Pinpoint the cell where the given text exists, returning its [X, Y] midpoint coordinate. 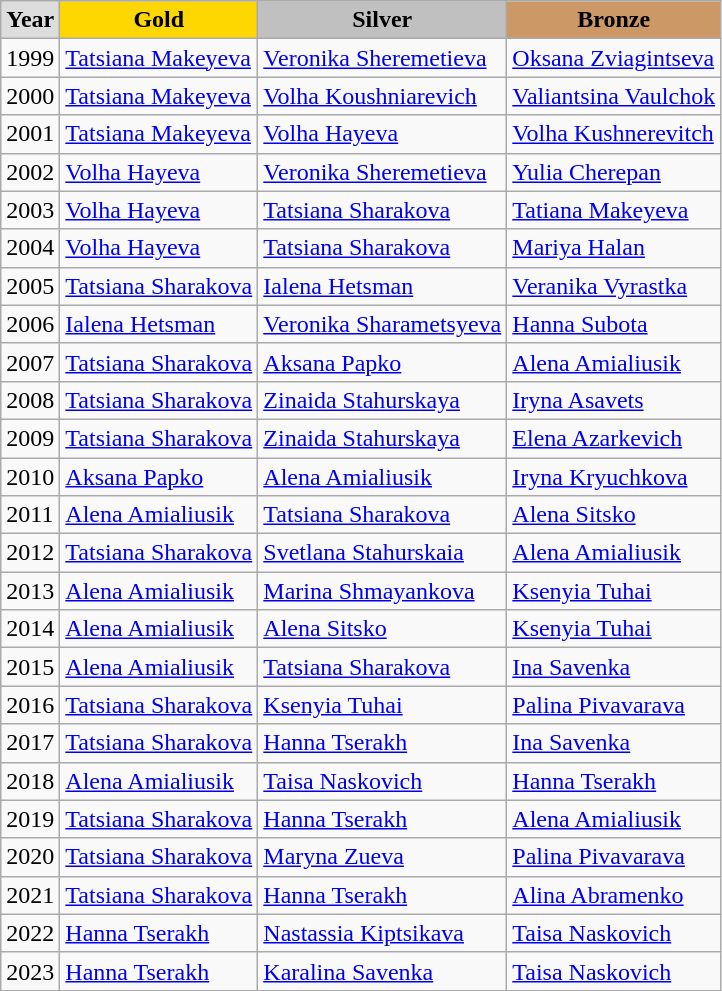
Hanna Subota [614, 324]
Volha Kushnerevitch [614, 134]
Veranika Vyrastka [614, 286]
2014 [30, 629]
2012 [30, 553]
2010 [30, 477]
2001 [30, 134]
Gold [159, 20]
Nastassia Kiptsikava [382, 933]
2016 [30, 705]
Yulia Cherepan [614, 172]
2007 [30, 362]
Year [30, 20]
2000 [30, 96]
2023 [30, 971]
2006 [30, 324]
Elena Azarkevich [614, 438]
Karalina Savenka [382, 971]
Maryna Zueva [382, 857]
Tatiana Makeyeva [614, 210]
2004 [30, 248]
Marina Shmayankova [382, 591]
2005 [30, 286]
2008 [30, 400]
2020 [30, 857]
Alina Abramenko [614, 895]
Silver [382, 20]
1999 [30, 58]
2002 [30, 172]
2009 [30, 438]
2011 [30, 515]
Iryna Asavets [614, 400]
Bronze [614, 20]
2018 [30, 781]
Mariya Halan [614, 248]
Volha Koushniarevich [382, 96]
2021 [30, 895]
2017 [30, 743]
2022 [30, 933]
Valiantsina Vaulchok [614, 96]
Veronika Sharametsyeva [382, 324]
2003 [30, 210]
2015 [30, 667]
2019 [30, 819]
Iryna Kryuchkova [614, 477]
2013 [30, 591]
Oksana Zviagintseva [614, 58]
Svetlana Stahurskaia [382, 553]
